Find where the given text appears and provide that cell's center as (x, y) coordinate. 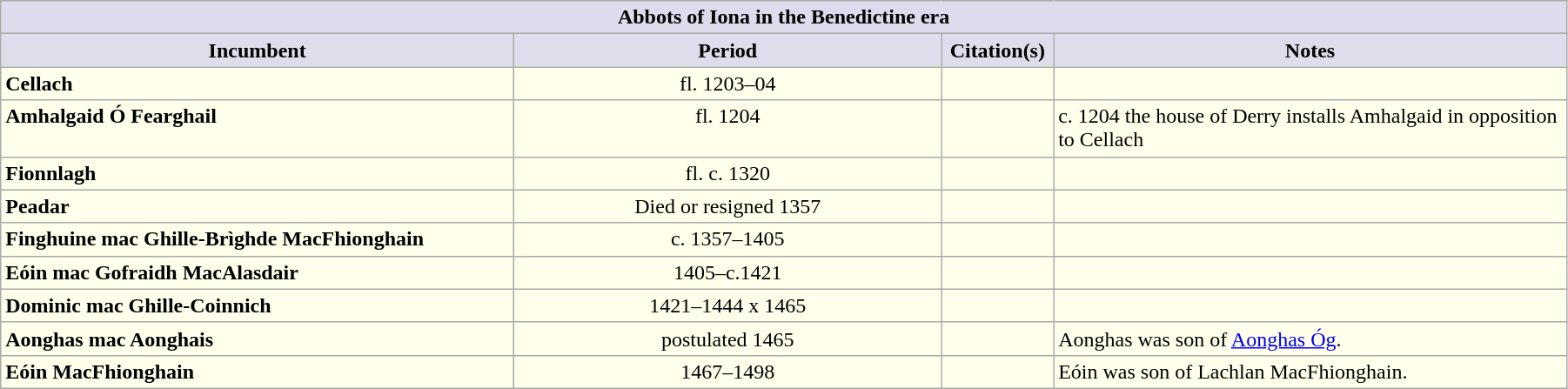
1405–c.1421 (727, 272)
fl. 1203–04 (727, 84)
Dominic mac Ghille-Coinnich (258, 305)
Cellach (258, 84)
Eóin was son of Lachlan MacFhionghain. (1310, 372)
Eóin MacFhionghain (258, 372)
Eóin mac Gofraidh MacAlasdair (258, 272)
Notes (1310, 50)
Died or resigned 1357 (727, 206)
Peadar (258, 206)
Amhalgaid Ó Fearghail (258, 129)
postulated 1465 (727, 339)
Aonghas mac Aonghais (258, 339)
Finghuine mac Ghille-Brìghde MacFhionghain (258, 239)
Fionnlagh (258, 173)
Abbots of Iona in the Benedictine era (784, 17)
fl. 1204 (727, 129)
Period (727, 50)
1421–1444 x 1465 (727, 305)
c. 1204 the house of Derry installs Amhalgaid in opposition to Cellach (1310, 129)
c. 1357–1405 (727, 239)
Incumbent (258, 50)
Citation(s) (997, 50)
1467–1498 (727, 372)
fl. c. 1320 (727, 173)
Aonghas was son of Aonghas Óg. (1310, 339)
